Extract the [x, y] coordinate from the center of the cell holding the provided text.  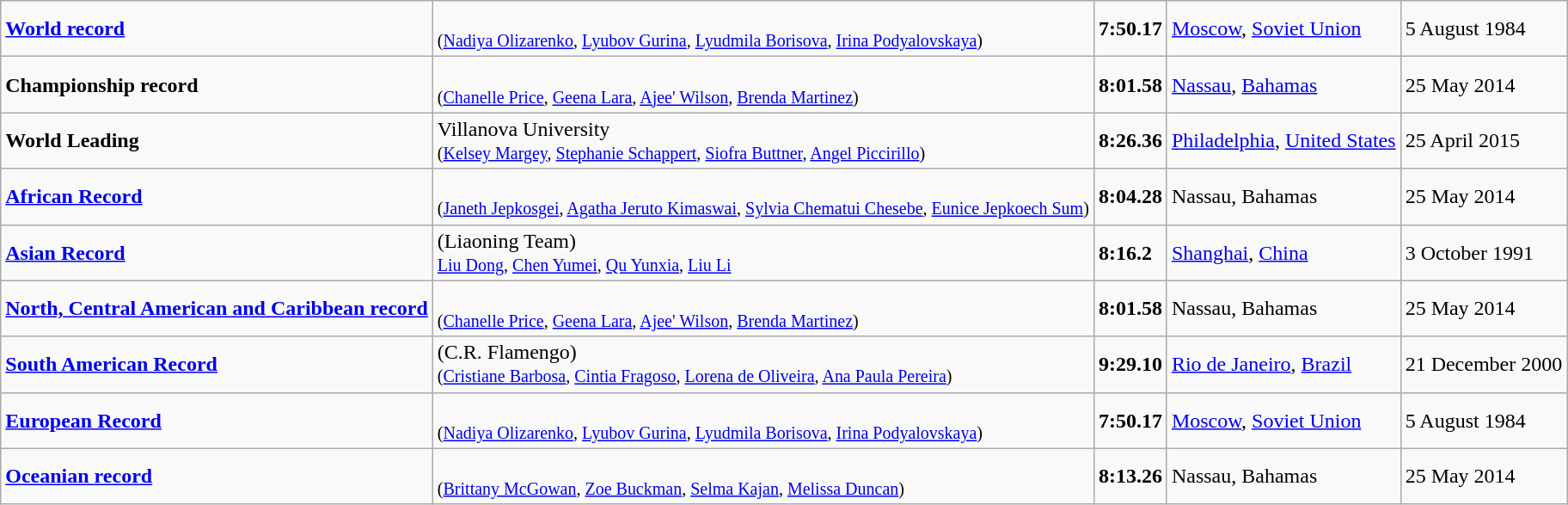
21 December 2000 [1484, 365]
(Liaoning Team)Liu Dong, Chen Yumei, Qu Yunxia, Liu Li [763, 253]
World Leading [217, 141]
Asian Record [217, 253]
3 October 1991 [1484, 253]
(C.R. Flamengo)(Cristiane Barbosa, Cintia Fragoso, Lorena de Oliveira, Ana Paula Pereira) [763, 365]
African Record [217, 196]
Shanghai, China [1283, 253]
Philadelphia, United States [1283, 141]
Rio de Janeiro, Brazil [1283, 365]
North, Central American and Caribbean record [217, 308]
World record [217, 29]
European Record [217, 420]
South American Record [217, 365]
Championship record [217, 84]
(Janeth Jepkosgei, Agatha Jeruto Kimaswai, Sylvia Chematui Chesebe, Eunice Jepkoech Sum) [763, 196]
8:13.26 [1130, 477]
8:26.36 [1130, 141]
8:04.28 [1130, 196]
9:29.10 [1130, 365]
(Brittany McGowan, Zoe Buckman, Selma Kajan, Melissa Duncan) [763, 477]
25 April 2015 [1484, 141]
Villanova University(Kelsey Margey, Stephanie Schappert, Siofra Buttner, Angel Piccirillo) [763, 141]
8:16.2 [1130, 253]
Oceanian record [217, 477]
